Scan for the cell matching the given text and deliver its [x, y] coordinate at center. 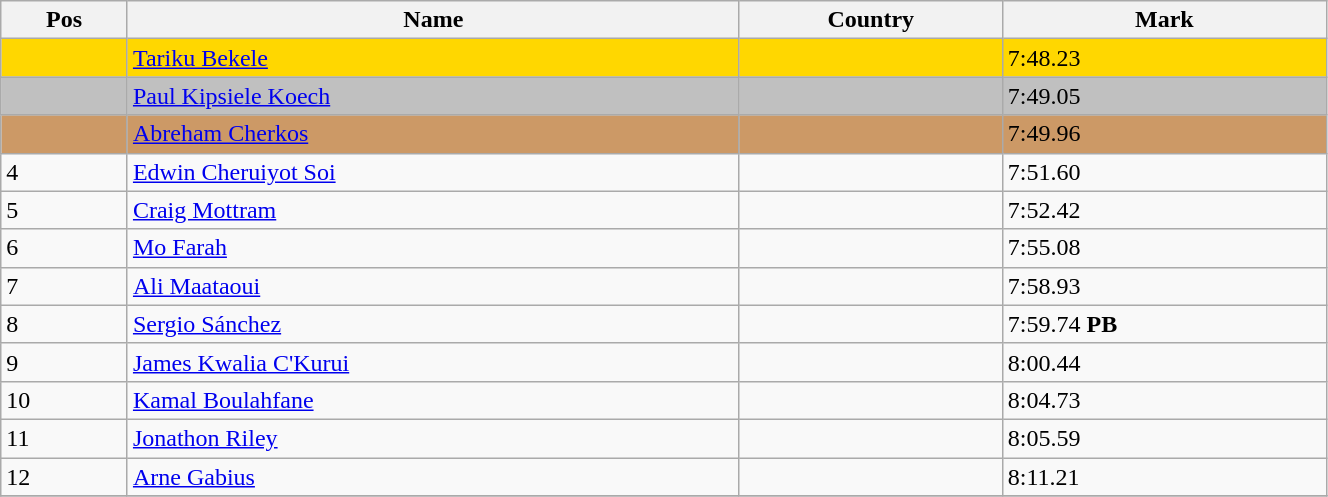
6 [64, 248]
Arne Gabius [433, 477]
8:11.21 [1164, 477]
Kamal Boulahfane [433, 400]
Edwin Cheruiyot Soi [433, 172]
Tariku Bekele [433, 58]
8:04.73 [1164, 400]
8 [64, 324]
Paul Kipsiele Koech [433, 96]
7:49.05 [1164, 96]
4 [64, 172]
10 [64, 400]
11 [64, 438]
7:55.08 [1164, 248]
Sergio Sánchez [433, 324]
7:48.23 [1164, 58]
Name [433, 20]
Mo Farah [433, 248]
7:49.96 [1164, 134]
7 [64, 286]
Ali Maataoui [433, 286]
James Kwalia C'Kurui [433, 362]
7:59.74 PB [1164, 324]
7:51.60 [1164, 172]
Mark [1164, 20]
7:52.42 [1164, 210]
Country [870, 20]
8:05.59 [1164, 438]
Craig Mottram [433, 210]
7:58.93 [1164, 286]
Pos [64, 20]
8:00.44 [1164, 362]
12 [64, 477]
5 [64, 210]
Jonathon Riley [433, 438]
Abreham Cherkos [433, 134]
9 [64, 362]
